Pinpoint the cell where the given text exists, returning its (x, y) midpoint coordinate. 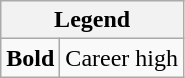
Bold (30, 58)
Legend (92, 20)
Career high (122, 58)
